Capture the cell that displays the provided text and extract its [X, Y] central coordinate. 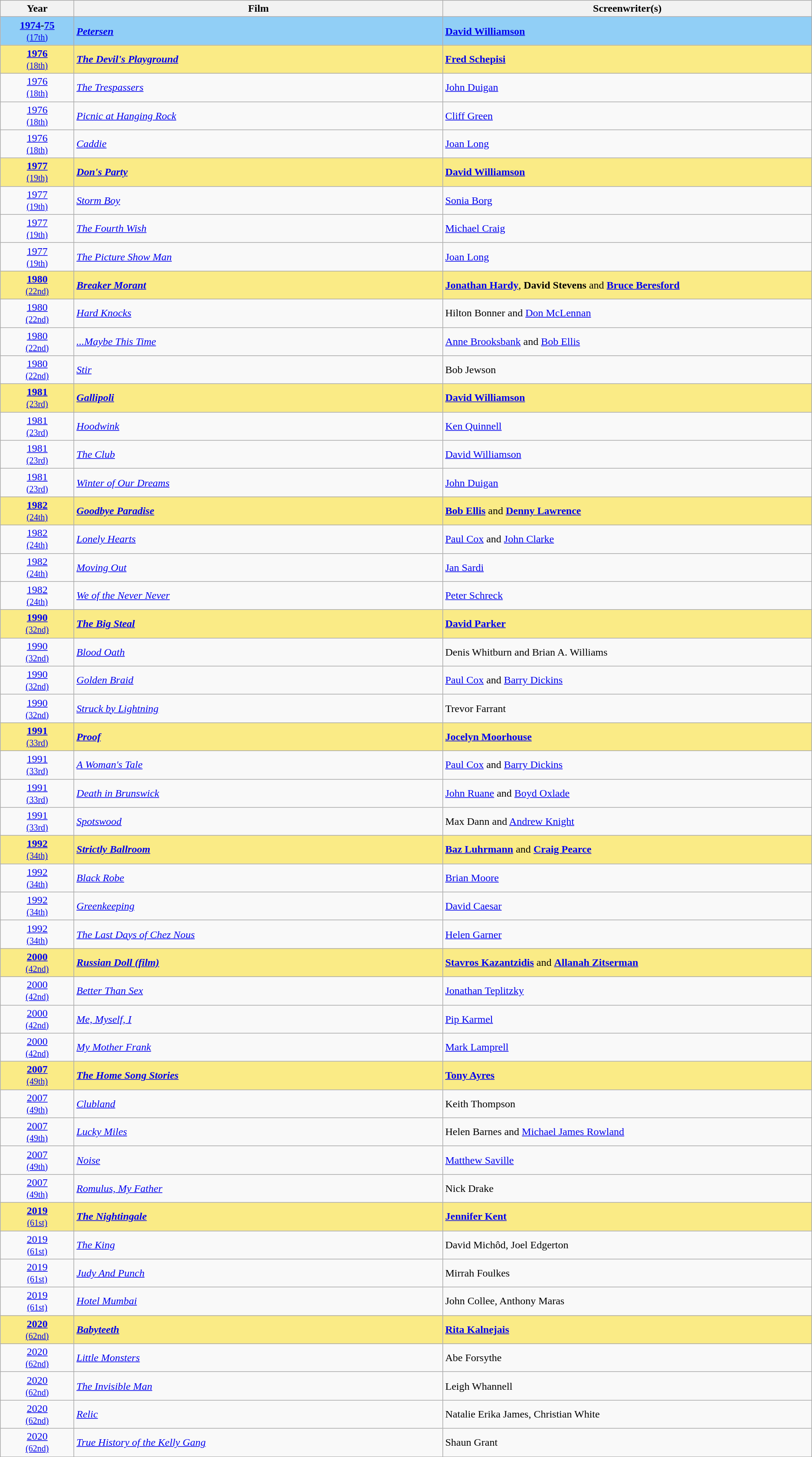
The Invisible Man [259, 1386]
David Michôd, Joel Edgerton [627, 1244]
Babyteeth [259, 1329]
Gallipoli [259, 398]
Strictly Ballroom [259, 850]
Stavros Kazantzidis and Allanah Zitserman [627, 962]
My Mother Frank [259, 1047]
Russian Doll (film) [259, 962]
John Ruane and Boyd Oxlade [627, 793]
Year [37, 9]
Jennifer Kent [627, 1217]
Shaun Grant [627, 1442]
Judy And Punch [259, 1273]
Max Dann and Andrew Knight [627, 822]
Hilton Bonner and Don McLennan [627, 313]
Goodbye Paradise [259, 511]
Abe Forsythe [627, 1358]
Baz Luhrmann and Craig Pearce [627, 850]
We of the Never Never [259, 595]
Don's Party [259, 172]
Black Robe [259, 878]
...Maybe This Time [259, 341]
The Devil's Playground [259, 59]
Rita Kalnejais [627, 1329]
Lonely Hearts [259, 539]
Anne Brooksbank and Bob Ellis [627, 341]
Spotswood [259, 822]
A Woman's Tale [259, 765]
The Big Steal [259, 624]
Relic [259, 1414]
Leigh Whannell [627, 1386]
Hotel Mumbai [259, 1302]
Michael Craig [627, 228]
Helen Barnes and Michael James Rowland [627, 1132]
Peter Schreck [627, 595]
Keith Thompson [627, 1104]
True History of the Kelly Gang [259, 1442]
Jonathan Teplitzky [627, 991]
Paul Cox and John Clarke [627, 539]
Mark Lamprell [627, 1047]
Picnic at Hanging Rock [259, 115]
Death in Brunswick [259, 793]
Greenkeeping [259, 906]
Screenwriter(s) [627, 9]
David Parker [627, 624]
Jocelyn Moorhouse [627, 737]
Denis Whitburn and Brian A. Williams [627, 652]
The Picture Show Man [259, 257]
Helen Garner [627, 935]
Film [259, 9]
The Fourth Wish [259, 228]
1974-75(17th) [37, 31]
Brian Moore [627, 878]
Sonia Borg [627, 200]
Fred Schepisi [627, 59]
The King [259, 1244]
Winter of Our Dreams [259, 482]
Matthew Saville [627, 1160]
The Trespassers [259, 88]
John Collee, Anthony Maras [627, 1302]
Golden Braid [259, 680]
Struck by Lightning [259, 708]
Tony Ayres [627, 1075]
The Home Song Stories [259, 1075]
Natalie Erika James, Christian White [627, 1414]
Storm Boy [259, 200]
Better Than Sex [259, 991]
Moving Out [259, 568]
Little Monsters [259, 1358]
Proof [259, 737]
Noise [259, 1160]
Bob Jewson [627, 370]
Pip Karmel [627, 1019]
Caddie [259, 144]
Mirrah Foulkes [627, 1273]
Lucky Miles [259, 1132]
The Nightingale [259, 1217]
Breaker Morant [259, 285]
Jonathan Hardy, David Stevens and Bruce Beresford [627, 285]
David Caesar [627, 906]
Stir [259, 370]
Hoodwink [259, 426]
The Last Days of Chez Nous [259, 935]
Clubland [259, 1104]
Cliff Green [627, 115]
Petersen [259, 31]
The Club [259, 455]
Blood Oath [259, 652]
Romulus, My Father [259, 1188]
Jan Sardi [627, 568]
Bob Ellis and Denny Lawrence [627, 511]
Trevor Farrant [627, 708]
Ken Quinnell [627, 426]
Nick Drake [627, 1188]
Me, Myself, I [259, 1019]
Hard Knocks [259, 313]
